Output the (X, Y) coordinate of the center of the cell containing the given text.  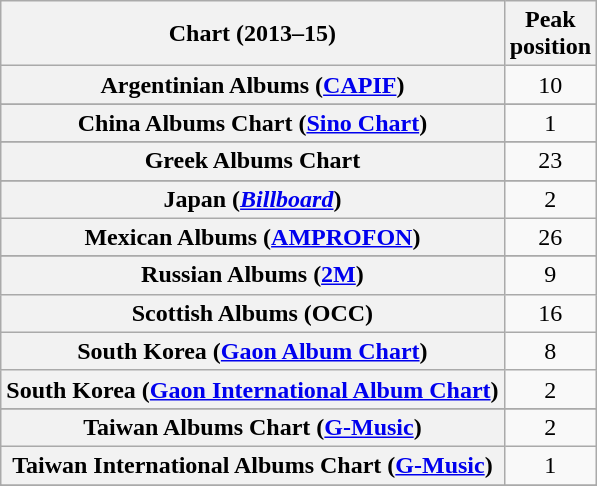
Peakposition (550, 34)
Taiwan Albums Chart (G-Music) (252, 427)
Argentinian Albums (CAPIF) (252, 85)
Taiwan International Albums Chart (G-Music) (252, 465)
8 (550, 351)
South Korea (Gaon International Album Chart) (252, 389)
South Korea (Gaon Album Chart) (252, 351)
26 (550, 237)
16 (550, 313)
Japan (Billboard) (252, 199)
Greek Albums Chart (252, 161)
23 (550, 161)
China Albums Chart (Sino Chart) (252, 123)
Chart (2013–15) (252, 34)
Mexican Albums (AMPROFON) (252, 237)
9 (550, 275)
Scottish Albums (OCC) (252, 313)
Russian Albums (2M) (252, 275)
10 (550, 85)
